Scan for the cell matching the given text and deliver its (x, y) coordinate at center. 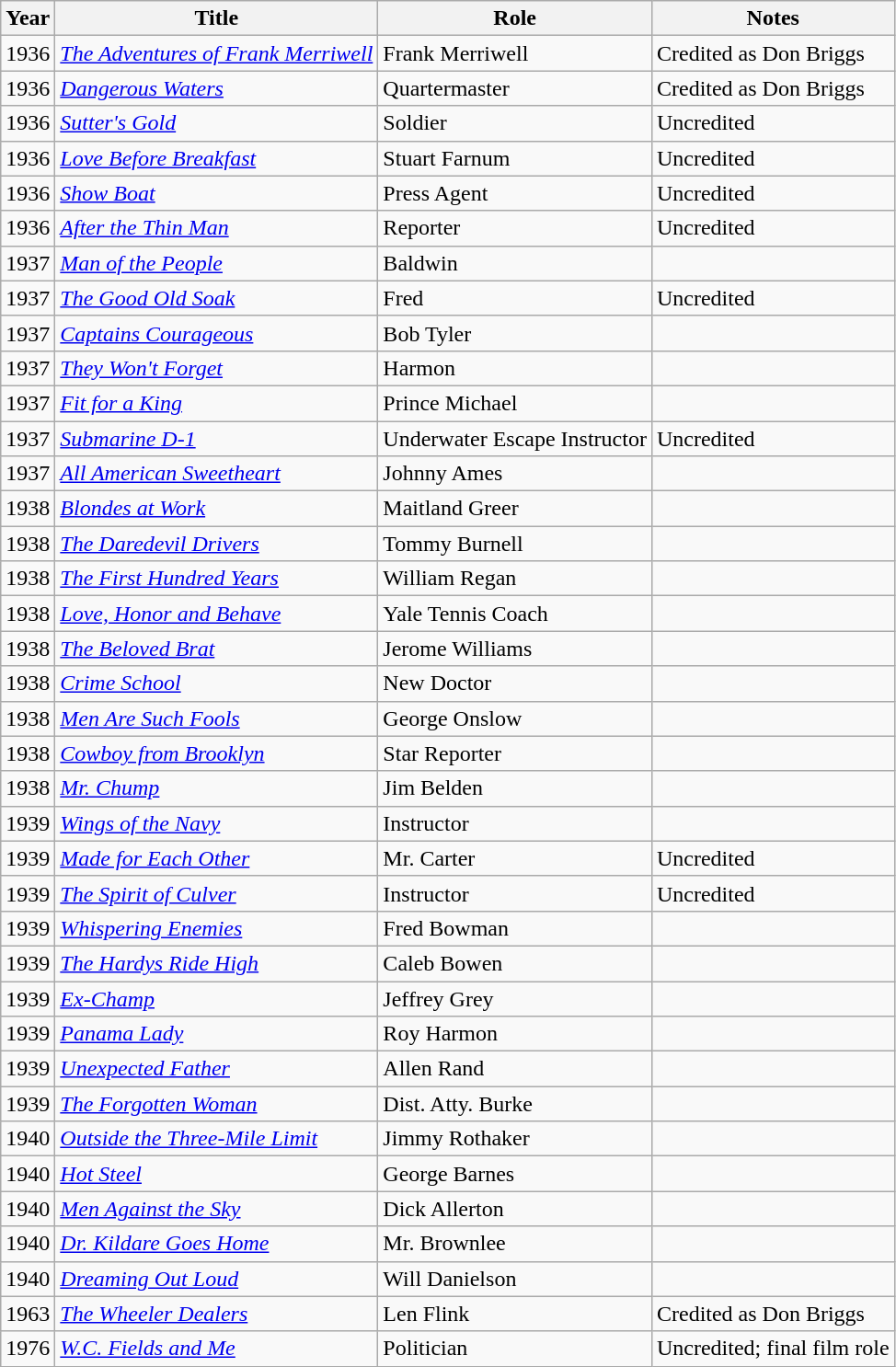
The First Hundred Years (217, 579)
Baldwin (515, 263)
Love Before Breakfast (217, 158)
Title (217, 18)
The Beloved Brat (217, 649)
Jimmy Rothaker (515, 1139)
The Spirit of Culver (217, 893)
Fred (515, 298)
Tommy Burnell (515, 544)
The Hardys Ride High (217, 963)
Star Reporter (515, 753)
Dist. Atty. Burke (515, 1104)
The Daredevil Drivers (217, 544)
They Won't Forget (217, 368)
Jeffrey Grey (515, 998)
Jim Belden (515, 788)
Fred Bowman (515, 928)
The Wheeler Dealers (217, 1314)
George Barnes (515, 1174)
Allen Rand (515, 1069)
Dreaming Out Loud (217, 1279)
The Adventures of Frank Merriwell (217, 53)
Reporter (515, 228)
Dr. Kildare Goes Home (217, 1244)
Love, Honor and Behave (217, 614)
George Onslow (515, 718)
Sutter's Gold (217, 123)
William Regan (515, 579)
1976 (28, 1349)
Cowboy from Brooklyn (217, 753)
Blondes at Work (217, 509)
Unexpected Father (217, 1069)
1963 (28, 1314)
Men Against the Sky (217, 1209)
Hot Steel (217, 1174)
Made for Each Other (217, 858)
Politician (515, 1349)
W.C. Fields and Me (217, 1349)
Role (515, 18)
Johnny Ames (515, 474)
Prince Michael (515, 403)
Quartermaster (515, 88)
Crime School (217, 683)
Harmon (515, 368)
Jerome Williams (515, 649)
Panama Lady (217, 1034)
Will Danielson (515, 1279)
Len Flink (515, 1314)
Mr. Brownlee (515, 1244)
Mr. Carter (515, 858)
Captains Courageous (217, 333)
Submarine D-1 (217, 439)
All American Sweetheart (217, 474)
Mr. Chump (217, 788)
Maitland Greer (515, 509)
Soldier (515, 123)
Roy Harmon (515, 1034)
Press Agent (515, 193)
Stuart Farnum (515, 158)
Year (28, 18)
Ex-Champ (217, 998)
The Good Old Soak (217, 298)
Yale Tennis Coach (515, 614)
Show Boat (217, 193)
The Forgotten Woman (217, 1104)
New Doctor (515, 683)
Dick Allerton (515, 1209)
Caleb Bowen (515, 963)
Fit for a King (217, 403)
Bob Tyler (515, 333)
Whispering Enemies (217, 928)
After the Thin Man (217, 228)
Uncredited; final film role (773, 1349)
Men Are Such Fools (217, 718)
Notes (773, 18)
Dangerous Waters (217, 88)
Wings of the Navy (217, 823)
Frank Merriwell (515, 53)
Outside the Three-Mile Limit (217, 1139)
Man of the People (217, 263)
Underwater Escape Instructor (515, 439)
